Determine the [X, Y] coordinate at the center of the cell enclosing the given text.  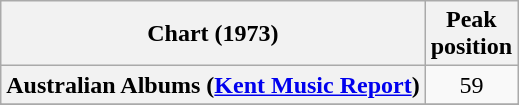
Peakposition [471, 34]
59 [471, 85]
Australian Albums (Kent Music Report) [213, 85]
Chart (1973) [213, 34]
